Capture the cell that displays the provided text and extract its (x, y) central coordinate. 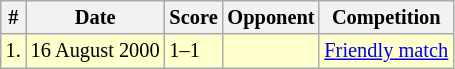
1–1 (194, 51)
# (14, 17)
Friendly match (386, 51)
1. (14, 51)
Opponent (272, 17)
16 August 2000 (96, 51)
Score (194, 17)
Date (96, 17)
Competition (386, 17)
